Pinpoint the cell where the given text exists, returning its [X, Y] midpoint coordinate. 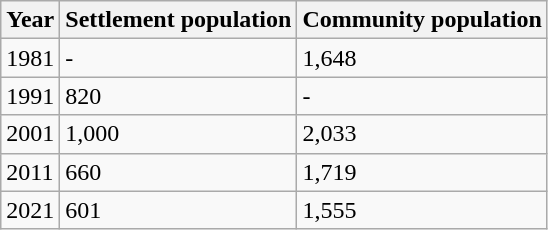
1,000 [178, 134]
1,719 [422, 172]
2021 [30, 210]
2001 [30, 134]
1,555 [422, 210]
Community population [422, 20]
1981 [30, 58]
660 [178, 172]
2011 [30, 172]
601 [178, 210]
820 [178, 96]
1991 [30, 96]
Settlement population [178, 20]
1,648 [422, 58]
2,033 [422, 134]
Year [30, 20]
